Return (X, Y) of the center of cell containing provided text 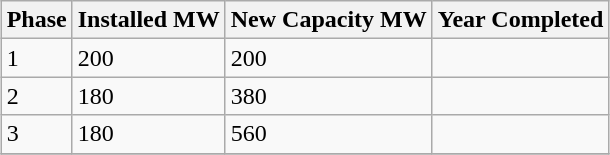
Phase (36, 20)
Year Completed (520, 20)
New Capacity MW (328, 20)
560 (328, 134)
380 (328, 96)
2 (36, 96)
3 (36, 134)
1 (36, 58)
Installed MW (148, 20)
